Capture the cell that displays the provided text and extract its [X, Y] central coordinate. 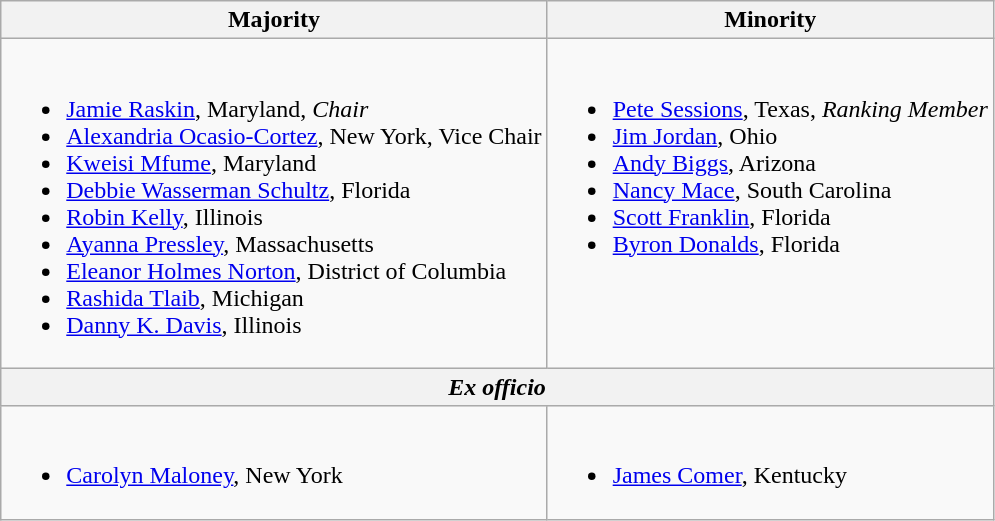
Pete Sessions, Texas, Ranking MemberJim Jordan, OhioAndy Biggs, ArizonaNancy Mace, South CarolinaScott Franklin, FloridaByron Donalds, Florida [770, 204]
James Comer, Kentucky [770, 462]
Minority [770, 20]
Majority [274, 20]
Ex officio [498, 387]
Carolyn Maloney, New York [274, 462]
